Locate the cell with the specified text and output its (x, y) center coordinate. 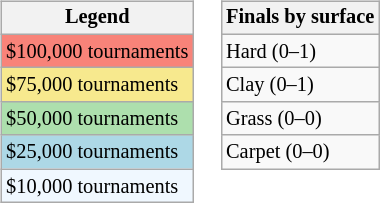
Grass (0–0) (300, 119)
$100,000 tournaments (97, 51)
$25,000 tournaments (97, 152)
$50,000 tournaments (97, 119)
$75,000 tournaments (97, 85)
Legend (97, 18)
Hard (0–1) (300, 51)
Carpet (0–0) (300, 152)
Finals by surface (300, 18)
Clay (0–1) (300, 85)
$10,000 tournaments (97, 186)
